For the text-containing cell, return its midpoint in (X, Y) coordinate format. 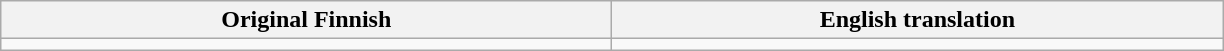
Original Finnish (306, 20)
English translation (918, 20)
